Return the [X, Y] coordinate for the center point of the cell that contains the specified text.  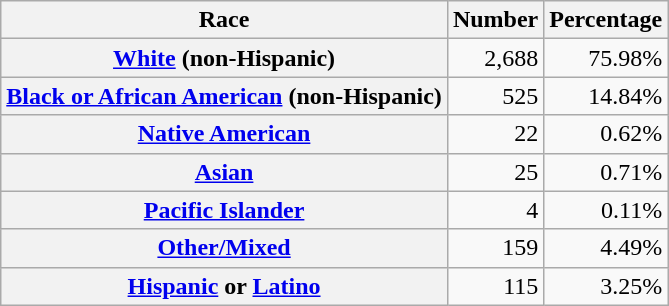
White (non-Hispanic) [224, 58]
14.84% [606, 96]
Percentage [606, 20]
0.71% [606, 172]
4 [495, 210]
25 [495, 172]
0.62% [606, 134]
Pacific Islander [224, 210]
Race [224, 20]
Other/Mixed [224, 248]
Asian [224, 172]
4.49% [606, 248]
2,688 [495, 58]
3.25% [606, 286]
Hispanic or Latino [224, 286]
22 [495, 134]
115 [495, 286]
75.98% [606, 58]
Black or African American (non-Hispanic) [224, 96]
Native American [224, 134]
0.11% [606, 210]
525 [495, 96]
Number [495, 20]
159 [495, 248]
